Scan for the cell matching the given text and deliver its [X, Y] coordinate at center. 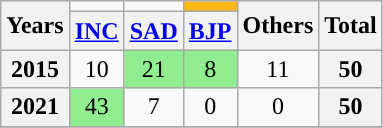
Years [35, 26]
21 [154, 69]
2021 [35, 107]
2015 [35, 69]
11 [278, 69]
Others [278, 26]
BJP [210, 31]
SAD [154, 31]
Total [351, 26]
INC [96, 31]
43 [96, 107]
7 [154, 107]
10 [96, 69]
8 [210, 69]
